Identify which cell holds the provided text, then report its [X, Y] central coordinate. 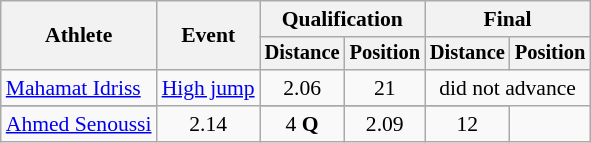
4 Q [302, 124]
did not advance [508, 88]
2.09 [385, 124]
2.06 [302, 88]
Ahmed Senoussi [79, 124]
Mahamat Idriss [79, 88]
2.14 [208, 124]
21 [385, 88]
Qualification [342, 19]
Athlete [79, 36]
High jump [208, 88]
12 [468, 124]
Final [508, 19]
Event [208, 36]
